For the text-containing cell, return its midpoint in [x, y] coordinate format. 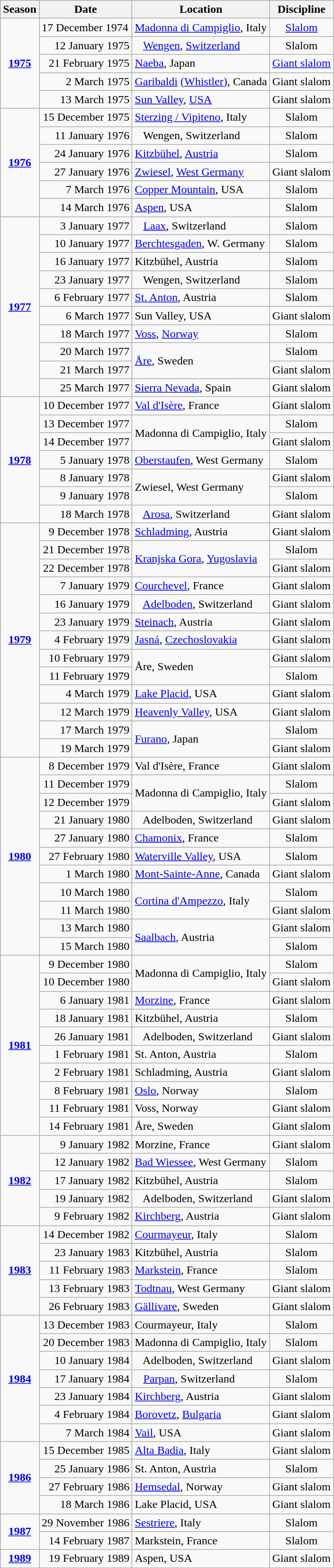
8 December 1979 [85, 766]
Heavenly Valley, USA [201, 712]
Copper Mountain, USA [201, 189]
21 December 1978 [85, 550]
11 February 1979 [85, 676]
11 March 1980 [85, 910]
12 January 1982 [85, 1162]
Jasná, Czechoslovakia [201, 640]
Discipline [301, 9]
17 January 1984 [85, 1379]
21 January 1980 [85, 820]
Steinach, Austria [201, 622]
2 March 1975 [85, 81]
Todtnau, West Germany [201, 1288]
26 February 1983 [85, 1306]
6 February 1977 [85, 298]
Cortina d'Ampezzo, Italy [201, 901]
1978 [20, 460]
10 January 1977 [85, 244]
1981 [20, 1045]
6 March 1977 [85, 316]
6 January 1981 [85, 1000]
25 January 1986 [85, 1469]
Sestriere, Italy [201, 1523]
13 March 1980 [85, 928]
18 March 1986 [85, 1505]
7 March 1976 [85, 189]
1980 [20, 856]
Chamonix, France [201, 838]
15 March 1980 [85, 946]
Naeba, Japan [201, 63]
7 January 1979 [85, 586]
20 December 1983 [85, 1342]
18 January 1981 [85, 1018]
5 January 1978 [85, 460]
16 January 1977 [85, 262]
21 February 1975 [85, 63]
3 January 1977 [85, 226]
9 January 1978 [85, 496]
1977 [20, 307]
Furano, Japan [201, 739]
10 February 1979 [85, 658]
1979 [20, 640]
4 March 1979 [85, 694]
Bad Wiessee, West Germany [201, 1162]
1989 [20, 1559]
13 December 1977 [85, 424]
13 March 1975 [85, 99]
12 March 1979 [85, 712]
27 February 1980 [85, 856]
23 January 1984 [85, 1397]
9 February 1982 [85, 1216]
Date [85, 9]
17 December 1974 [85, 27]
19 March 1979 [85, 748]
22 December 1978 [85, 568]
1983 [20, 1270]
1976 [20, 162]
15 December 1975 [85, 117]
23 January 1977 [85, 280]
2 February 1981 [85, 1072]
14 March 1976 [85, 207]
8 January 1978 [85, 478]
27 January 1976 [85, 171]
10 March 1980 [85, 892]
Oslo, Norway [201, 1090]
1982 [20, 1180]
7 March 1984 [85, 1433]
Sterzing / Vipiteno, Italy [201, 117]
Kranjska Gora, Yugoslavia [201, 559]
14 December 1977 [85, 442]
20 March 1977 [85, 352]
29 November 1986 [85, 1523]
23 January 1979 [85, 622]
Alta Badia, Italy [201, 1451]
17 March 1979 [85, 730]
26 January 1981 [85, 1036]
Season [20, 9]
11 February 1981 [85, 1108]
10 December 1977 [85, 406]
Oberstaufen, West Germany [201, 460]
1 February 1981 [85, 1054]
15 December 1985 [85, 1451]
Hemsedal, Norway [201, 1487]
16 January 1979 [85, 604]
19 January 1982 [85, 1198]
27 February 1986 [85, 1487]
1984 [20, 1378]
9 January 1982 [85, 1144]
Location [201, 9]
12 December 1979 [85, 802]
Vail, USA [201, 1433]
19 February 1989 [85, 1559]
11 December 1979 [85, 784]
18 March 1978 [85, 514]
Laax, Switzerland [201, 226]
Waterville Valley, USA [201, 856]
Saalbach, Austria [201, 937]
10 January 1984 [85, 1360]
4 February 1984 [85, 1415]
1986 [20, 1478]
8 February 1981 [85, 1090]
14 February 1987 [85, 1541]
17 January 1982 [85, 1180]
Gällivare, Sweden [201, 1306]
21 March 1977 [85, 370]
13 December 1983 [85, 1324]
Arosa, Switzerland [201, 514]
1 March 1980 [85, 874]
1987 [20, 1532]
Garibaldi (Whistler), Canada [201, 81]
Parpan, Switzerland [201, 1379]
11 January 1976 [85, 135]
27 January 1980 [85, 838]
14 February 1981 [85, 1126]
Berchtesgaden, W. Germany [201, 244]
1975 [20, 63]
13 February 1983 [85, 1288]
10 December 1980 [85, 982]
23 January 1983 [85, 1252]
12 January 1975 [85, 45]
Mont-Sainte-Anne, Canada [201, 874]
Sierra Nevada, Spain [201, 388]
14 December 1982 [85, 1234]
18 March 1977 [85, 334]
Courchevel, France [201, 586]
11 February 1983 [85, 1270]
9 December 1978 [85, 532]
24 January 1976 [85, 153]
25 March 1977 [85, 388]
Borovetz, Bulgaria [201, 1415]
9 December 1980 [85, 964]
4 February 1979 [85, 640]
